Search for the cell housing the specified text and yield its (X, Y) center coordinate. 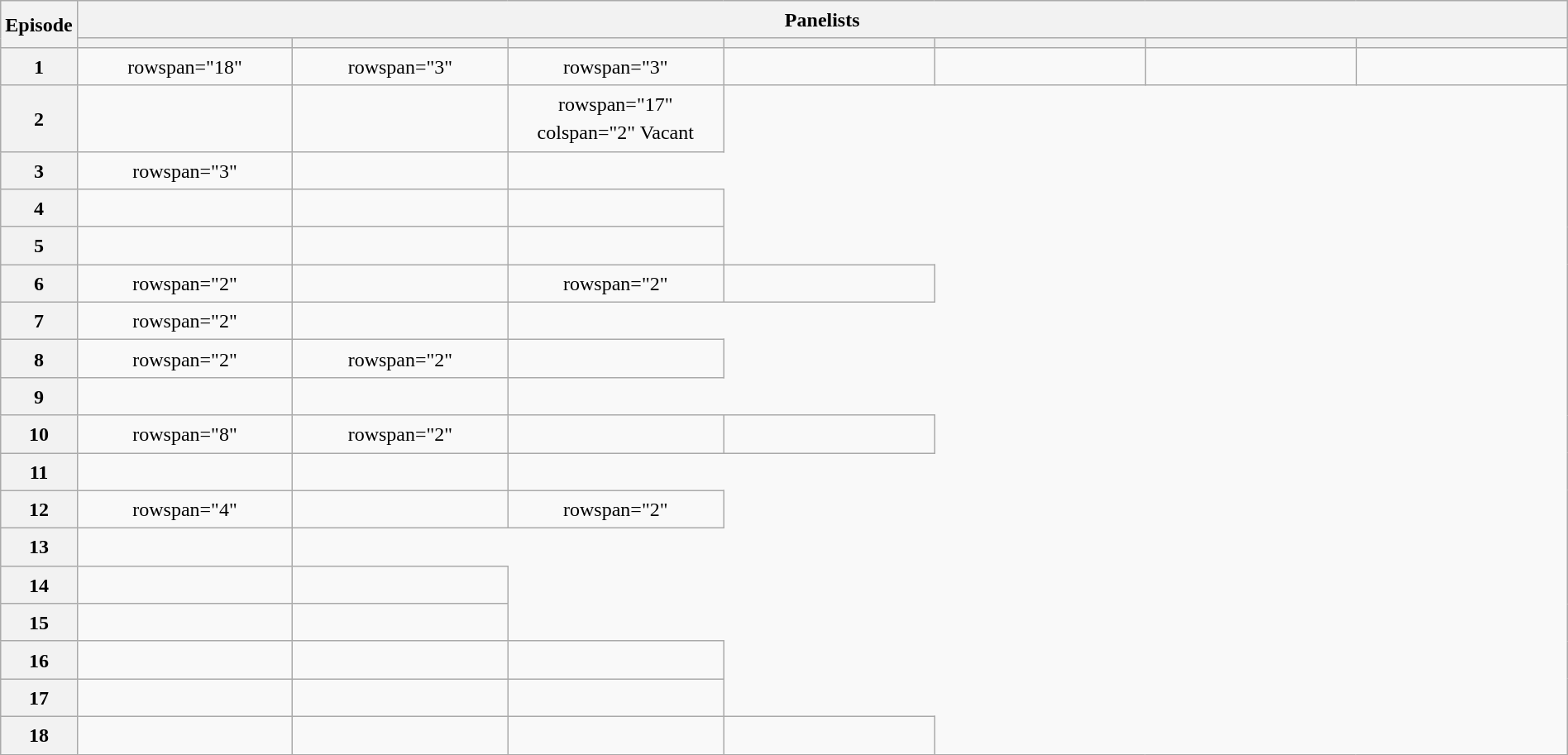
10 (39, 434)
rowspan="18" (185, 66)
17 (39, 698)
rowspan="17" colspan="2" Vacant (615, 118)
5 (39, 246)
Panelists (822, 20)
8 (39, 359)
16 (39, 660)
15 (39, 623)
Episode (39, 25)
13 (39, 547)
11 (39, 472)
rowspan="8" (185, 434)
1 (39, 66)
18 (39, 735)
rowspan="4" (185, 509)
7 (39, 321)
12 (39, 509)
9 (39, 396)
6 (39, 284)
14 (39, 585)
2 (39, 118)
3 (39, 170)
4 (39, 208)
